Search for the cell housing the specified text and yield its [x, y] center coordinate. 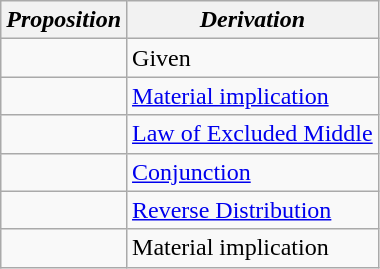
Derivation [253, 20]
Law of Excluded Middle [253, 134]
Conjunction [253, 172]
Proposition [64, 20]
Given [253, 58]
Reverse Distribution [253, 210]
